Determine the (X, Y) coordinate at the center of the cell enclosing the given text.  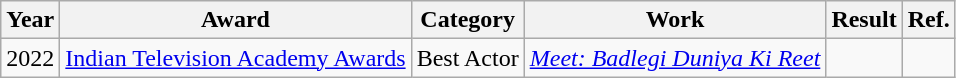
Result (864, 20)
Year (30, 20)
Best Actor (468, 58)
Category (468, 20)
Indian Television Academy Awards (236, 58)
Work (675, 20)
Meet: Badlegi Duniya Ki Reet (675, 58)
Ref. (928, 20)
Award (236, 20)
2022 (30, 58)
